Output the [X, Y] coordinate of the center of the cell containing the given text.  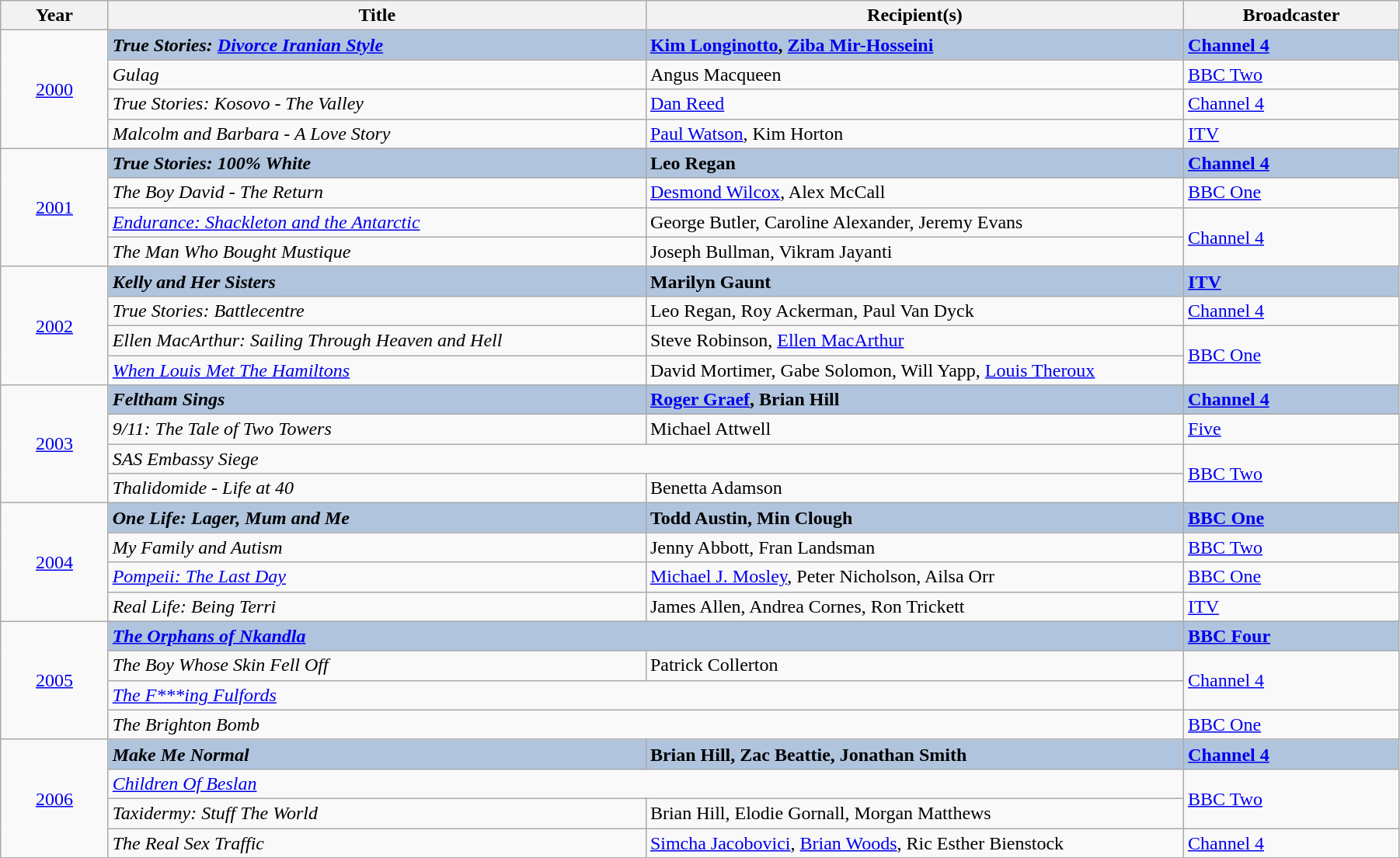
Malcolm and Barbara - A Love Story [377, 134]
Marilyn Gaunt [914, 281]
Make Me Normal [377, 754]
Pompeii: The Last Day [377, 577]
True Stories: 100% White [377, 163]
SAS Embassy Siege [646, 459]
Broadcaster [1291, 16]
The Brighton Bomb [646, 724]
Real Life: Being Terri [377, 606]
True Stories: Divorce Iranian Style [377, 45]
Gulag [377, 75]
Simcha Jacobovici, Brian Woods, Ric Esther Bienstock [914, 842]
Todd Austin, Min Clough [914, 518]
Dan Reed [914, 104]
2004 [54, 562]
True Stories: Kosovo - The Valley [377, 104]
Recipient(s) [914, 16]
True Stories: Battlecentre [377, 311]
The F***ing Fulfords [646, 695]
2000 [54, 89]
Leo Regan [914, 163]
BBC Four [1291, 636]
George Butler, Caroline Alexander, Jeremy Evans [914, 222]
The Boy David - The Return [377, 193]
Paul Watson, Kim Horton [914, 134]
Brian Hill, Elodie Gornall, Morgan Matthews [914, 813]
When Louis Met The Hamiltons [377, 370]
Patrick Collerton [914, 665]
David Mortimer, Gabe Solomon, Will Yapp, Louis Theroux [914, 370]
Michael Attwell [914, 429]
Desmond Wilcox, Alex McCall [914, 193]
2001 [54, 207]
9/11: The Tale of Two Towers [377, 429]
2005 [54, 680]
Angus Macqueen [914, 75]
Steve Robinson, Ellen MacArthur [914, 340]
2006 [54, 798]
Title [377, 16]
Brian Hill, Zac Beattie, Jonathan Smith [914, 754]
Thalidomide - Life at 40 [377, 488]
Kelly and Her Sisters [377, 281]
Children Of Beslan [646, 783]
Leo Regan, Roy Ackerman, Paul Van Dyck [914, 311]
Year [54, 16]
Jenny Abbott, Fran Landsman [914, 547]
Kim Longinotto, Ziba Mir-Hosseini [914, 45]
James Allen, Andrea Cornes, Ron Trickett [914, 606]
2002 [54, 325]
The Orphans of Nkandla [646, 636]
Endurance: Shackleton and the Antarctic [377, 222]
The Real Sex Traffic [377, 842]
Taxidermy: Stuff The World [377, 813]
Benetta Adamson [914, 488]
The Man Who Bought Mustique [377, 252]
My Family and Autism [377, 547]
Five [1291, 429]
Feltham Sings [377, 400]
2003 [54, 444]
Roger Graef, Brian Hill [914, 400]
The Boy Whose Skin Fell Off [377, 665]
One Life: Lager, Mum and Me [377, 518]
Joseph Bullman, Vikram Jayanti [914, 252]
Michael J. Mosley, Peter Nicholson, Ailsa Orr [914, 577]
Ellen MacArthur: Sailing Through Heaven and Hell [377, 340]
